For the text-containing cell, return its midpoint in (X, Y) coordinate format. 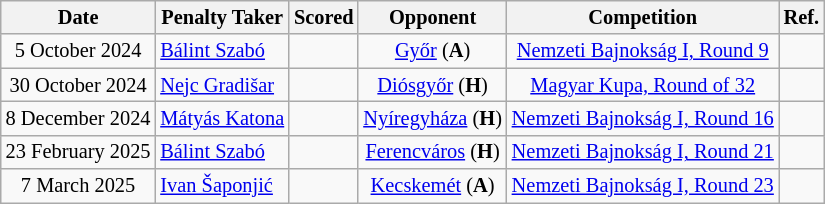
Nemzeti Bajnokság I, Round 9 (643, 51)
Date (78, 17)
23 February 2025 (78, 152)
Opponent (432, 17)
Diósgyőr (H) (432, 85)
Ivan Šaponjić (222, 186)
Nemzeti Bajnokság I, Round 21 (643, 152)
Ref. (802, 17)
Scored (324, 17)
Nejc Gradišar (222, 85)
8 December 2024 (78, 118)
30 October 2024 (78, 85)
5 October 2024 (78, 51)
Mátyás Katona (222, 118)
Nemzeti Bajnokság I, Round 23 (643, 186)
Ferencváros (H) (432, 152)
Kecskemét (A) (432, 186)
Penalty Taker (222, 17)
7 March 2025 (78, 186)
Competition (643, 17)
Nemzeti Bajnokság I, Round 16 (643, 118)
Győr (A) (432, 51)
Nyíregyháza (H) (432, 118)
Magyar Kupa, Round of 32 (643, 85)
